Provide the [X, Y] coordinate of the cell's center where the given text is located.  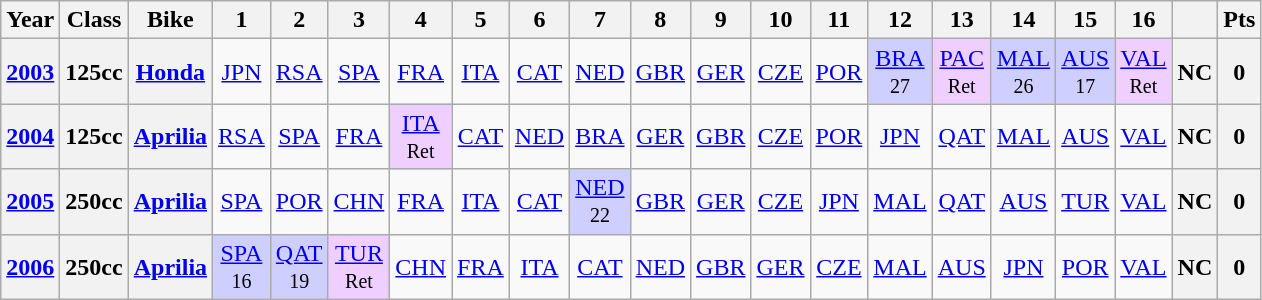
16 [1144, 20]
6 [539, 20]
BRA27 [900, 72]
Pts [1240, 20]
14 [1023, 20]
3 [359, 20]
2004 [30, 136]
9 [721, 20]
TURRet [359, 266]
ITA Ret [421, 136]
2 [299, 20]
2006 [30, 266]
SPA16 [242, 266]
BRA [600, 136]
MAL 26 [1023, 72]
4 [421, 20]
1 [242, 20]
Bike [170, 20]
15 [1086, 20]
Honda [170, 72]
11 [839, 20]
VAL Ret [1144, 72]
NED 22 [600, 202]
TUR [1086, 202]
10 [780, 20]
AUS 17 [1086, 72]
7 [600, 20]
2003 [30, 72]
8 [660, 20]
Year [30, 20]
2005 [30, 202]
13 [962, 20]
QAT19 [299, 266]
PAC Ret [962, 72]
Class [94, 20]
5 [481, 20]
12 [900, 20]
